Find where the given text appears and provide that cell's center as [X, Y] coordinate. 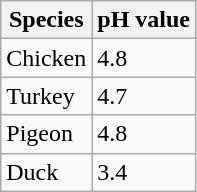
Species [46, 20]
4.7 [144, 96]
Chicken [46, 58]
pH value [144, 20]
Duck [46, 172]
Turkey [46, 96]
3.4 [144, 172]
Pigeon [46, 134]
